Scan for the cell matching the given text and deliver its [X, Y] coordinate at center. 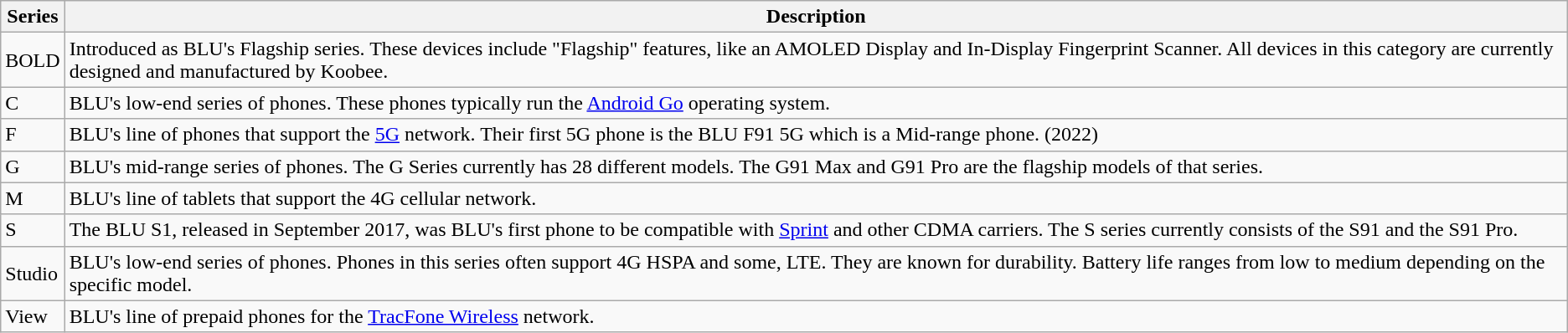
Series [33, 17]
C [33, 103]
BLU's line of prepaid phones for the TracFone Wireless network. [816, 316]
View [33, 316]
M [33, 198]
BLU's line of tablets that support the 4G cellular network. [816, 198]
Description [816, 17]
S [33, 230]
BOLD [33, 60]
BLU's low-end series of phones. These phones typically run the Android Go operating system. [816, 103]
G [33, 166]
F [33, 135]
BLU's line of phones that support the 5G network. Their first 5G phone is the BLU F91 5G which is a Mid-range phone. (2022) [816, 135]
BLU's mid-range series of phones. The G Series currently has 28 different models. The G91 Max and G91 Pro are the flagship models of that series. [816, 166]
Studio [33, 273]
